Extract the (x, y) coordinate from the center of the cell holding the provided text.  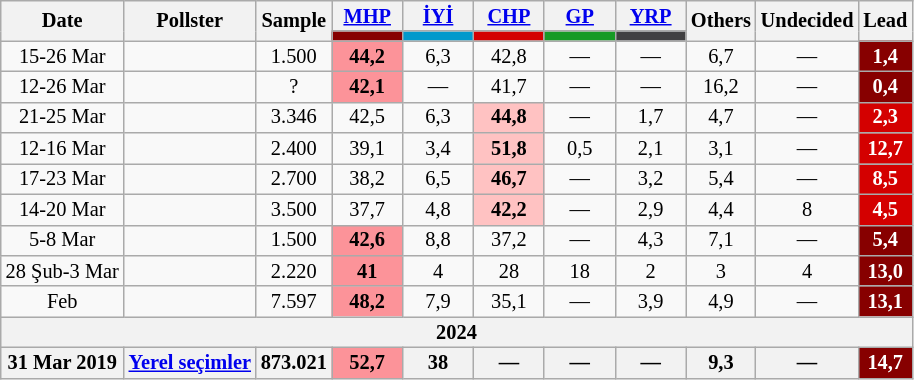
4,7 (721, 118)
4,5 (885, 210)
41,7 (508, 86)
31 Mar 2019 (62, 362)
3 (721, 270)
4,9 (721, 302)
Yerel seçimler (190, 362)
21-25 Mar (62, 118)
Others (721, 20)
42,5 (368, 118)
3,9 (650, 302)
14-20 Mar (62, 210)
28 Şub-3 Mar (62, 270)
48,2 (368, 302)
İYİ (438, 16)
? (294, 86)
4,8 (438, 210)
44,8 (508, 118)
Feb (62, 302)
13,1 (885, 302)
9,3 (721, 362)
4,4 (721, 210)
1,7 (650, 118)
8 (808, 210)
42,1 (368, 86)
3,4 (438, 148)
12,7 (885, 148)
Date (62, 20)
52,7 (368, 362)
MHP (368, 16)
2.400 (294, 148)
17-23 Mar (62, 178)
18 (580, 270)
3.500 (294, 210)
Lead (885, 20)
2.700 (294, 178)
16,2 (721, 86)
Pollster (190, 20)
15-26 Mar (62, 56)
Sample (294, 20)
0,5 (580, 148)
3,1 (721, 148)
2024 (456, 332)
44,2 (368, 56)
8,8 (438, 240)
2,3 (885, 118)
6,5 (438, 178)
4,3 (650, 240)
CHP (508, 16)
1,4 (885, 56)
7.597 (294, 302)
GP (580, 16)
0,4 (885, 86)
38,2 (368, 178)
873.021 (294, 362)
2 (650, 270)
37,2 (508, 240)
46,7 (508, 178)
3,2 (650, 178)
7,9 (438, 302)
42,8 (508, 56)
Undecided (808, 20)
12-26 Mar (62, 86)
12-16 Mar (62, 148)
42,2 (508, 210)
2,9 (650, 210)
35,1 (508, 302)
13,0 (885, 270)
38 (438, 362)
51,8 (508, 148)
YRP (650, 16)
39,1 (368, 148)
5-8 Mar (62, 240)
2,1 (650, 148)
7,1 (721, 240)
14,7 (885, 362)
28 (508, 270)
41 (368, 270)
3.346 (294, 118)
8,5 (885, 178)
2.220 (294, 270)
37,7 (368, 210)
6,7 (721, 56)
42,6 (368, 240)
